Identify which cell holds the provided text, then report its (X, Y) central coordinate. 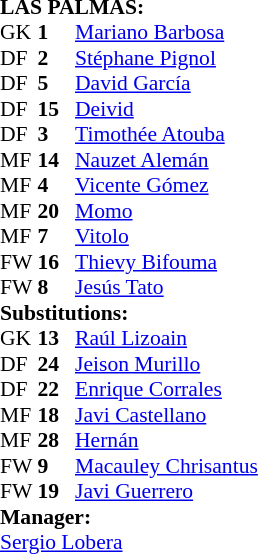
9 (57, 466)
Timothée Atouba (166, 135)
Vitolo (166, 237)
16 (57, 262)
Vicente Gómez (166, 185)
20 (57, 211)
1 (57, 33)
Javi Castellano (166, 415)
5 (57, 83)
Substitutions: (129, 313)
Javi Guerrero (166, 491)
2 (57, 58)
7 (57, 237)
Manager: (129, 517)
Hernán (166, 441)
15 (57, 109)
24 (57, 364)
Raúl Lizoain (166, 339)
13 (57, 339)
Nauzet Alemán (166, 160)
Enrique Corrales (166, 389)
Macauley Chrisantus (166, 466)
Thievy Bifouma (166, 262)
Jeison Murillo (166, 364)
18 (57, 415)
Momo (166, 211)
4 (57, 185)
28 (57, 441)
David García (166, 83)
14 (57, 160)
Mariano Barbosa (166, 33)
19 (57, 491)
8 (57, 287)
Jesús Tato (166, 287)
Deivid (166, 109)
Stéphane Pignol (166, 58)
22 (57, 389)
3 (57, 135)
